Extract the [x, y] coordinate from the center of the cell holding the provided text.  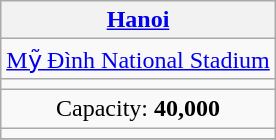
Mỹ Đình National Stadium [138, 59]
Hanoi [138, 20]
Capacity: 40,000 [138, 108]
